From the cell containing the given text, extract its center point as [X, Y] coordinate. 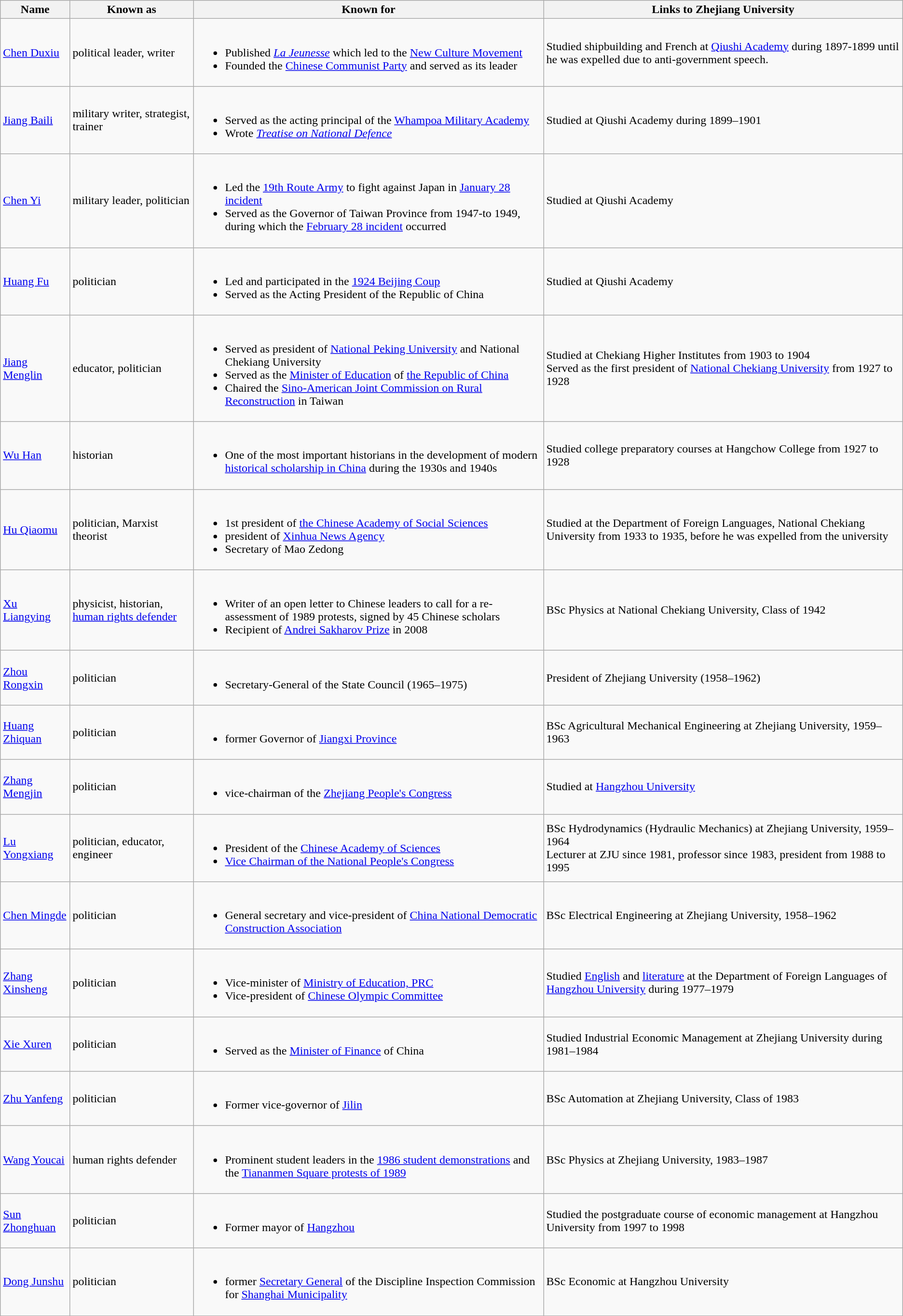
Studied at Hangzhou University [723, 786]
President of the Chinese Academy of SciencesVice Chairman of the National People's Congress [369, 848]
President of Zhejiang University (1958–1962) [723, 677]
Xu Liangying [35, 610]
Led and participated in the 1924 Beijing CoupServed as the Acting President of the Republic of China [369, 281]
Former mayor of Hangzhou [369, 1220]
1st president of the Chinese Academy of Social Sciencespresident of Xinhua News AgencySecretary of Mao Zedong [369, 530]
Known for [369, 10]
BSc Agricultural Mechanical Engineering at Zhejiang University, 1959–1963 [723, 732]
Studied college preparatory courses at Hangchow College from 1927 to 1928 [723, 455]
Sun Zhonghuan [35, 1220]
BSc Physics at National Chekiang University, Class of 1942 [723, 610]
educator, politician [132, 369]
Zhou Rongxin [35, 677]
Links to Zhejiang University [723, 10]
Hu Qiaomu [35, 530]
Zhu Yanfeng [35, 1099]
Lu Yongxiang [35, 848]
Studied shipbuilding and French at Qiushi Academy during 1897-1899 until he was expelled due to anti-government speech. [723, 53]
BSc Economic at Hangzhou University [723, 1282]
General secretary and vice-president of China National Democratic Construction Association [369, 916]
BSc Physics at Zhejiang University, 1983–1987 [723, 1160]
Wu Han [35, 455]
Studied English and literature at the Department of Foreign Languages of Hangzhou University during 1977–1979 [723, 983]
Secretary-General of the State Council (1965–1975) [369, 677]
politician, educator, engineer [132, 848]
Zhang Mengjin [35, 786]
military writer, strategist, trainer [132, 120]
vice-chairman of the Zhejiang People's Congress [369, 786]
One of the most important historians in the development of modern historical scholarship in China during the 1930s and 1940s [369, 455]
Served as the Minister of Finance of China [369, 1044]
human rights defender [132, 1160]
Huang Zhiquan [35, 732]
political leader, writer [132, 53]
military leader, politician [132, 201]
Chen Yi [35, 201]
Known as [132, 10]
Dong Junshu [35, 1282]
Chen Mingde [35, 916]
Published La Jeunesse which led to the New Culture MovementFounded the Chinese Communist Party and served as its leader [369, 53]
Studied at the Department of Foreign Languages, National Chekiang University from 1933 to 1935, before he was expelled from the university [723, 530]
Jiang Baili [35, 120]
physicist, historian, human rights defender [132, 610]
Wang Youcai [35, 1160]
BSc Electrical Engineering at Zhejiang University, 1958–1962 [723, 916]
Huang Fu [35, 281]
Served as the acting principal of the Whampoa Military AcademyWrote Treatise on National Defence [369, 120]
Zhang Xinsheng [35, 983]
Studied Industrial Economic Management at Zhejiang University during 1981–1984 [723, 1044]
Name [35, 10]
BSc Automation at Zhejiang University, Class of 1983 [723, 1099]
former Secretary General of the Discipline Inspection Commission for Shanghai Municipality [369, 1282]
former Governor of Jiangxi Province [369, 732]
Studied at Qiushi Academy during 1899–1901 [723, 120]
Former vice-governor of Jilin [369, 1099]
Jiang Menglin [35, 369]
Studied the postgraduate course of economic management at Hangzhou University from 1997 to 1998 [723, 1220]
politician, Marxist theorist [132, 530]
historian [132, 455]
Studied at Chekiang Higher Institutes from 1903 to 1904Served as the first president of National Chekiang University from 1927 to 1928 [723, 369]
Prominent student leaders in the 1986 student demonstrations and the Tiananmen Square protests of 1989 [369, 1160]
Xie Xuren [35, 1044]
Vice-minister of Ministry of Education, PRCVice-president of Chinese Olympic Committee [369, 983]
Chen Duxiu [35, 53]
